Scan for the cell matching the given text and deliver its (X, Y) coordinate at center. 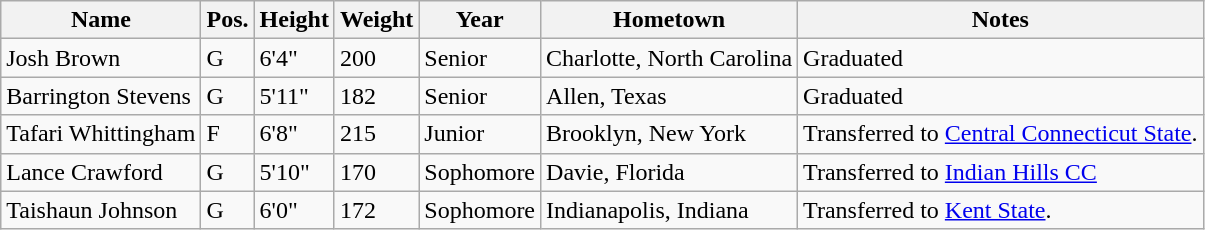
F (228, 134)
Transferred to Indian Hills CC (1000, 172)
6'8" (294, 134)
Davie, Florida (670, 172)
5'11" (294, 96)
Josh Brown (101, 58)
Lance Crawford (101, 172)
Tafari Whittingham (101, 134)
Allen, Texas (670, 96)
Charlotte, North Carolina (670, 58)
200 (376, 58)
6'0" (294, 210)
172 (376, 210)
6'4" (294, 58)
Transferred to Kent State. (1000, 210)
Notes (1000, 20)
Transferred to Central Connecticut State. (1000, 134)
Indianapolis, Indiana (670, 210)
215 (376, 134)
Junior (480, 134)
Year (480, 20)
Height (294, 20)
Taishaun Johnson (101, 210)
182 (376, 96)
Pos. (228, 20)
Brooklyn, New York (670, 134)
Barrington Stevens (101, 96)
Name (101, 20)
5'10" (294, 172)
170 (376, 172)
Hometown (670, 20)
Weight (376, 20)
